Return [X, Y] of the center of cell containing provided text 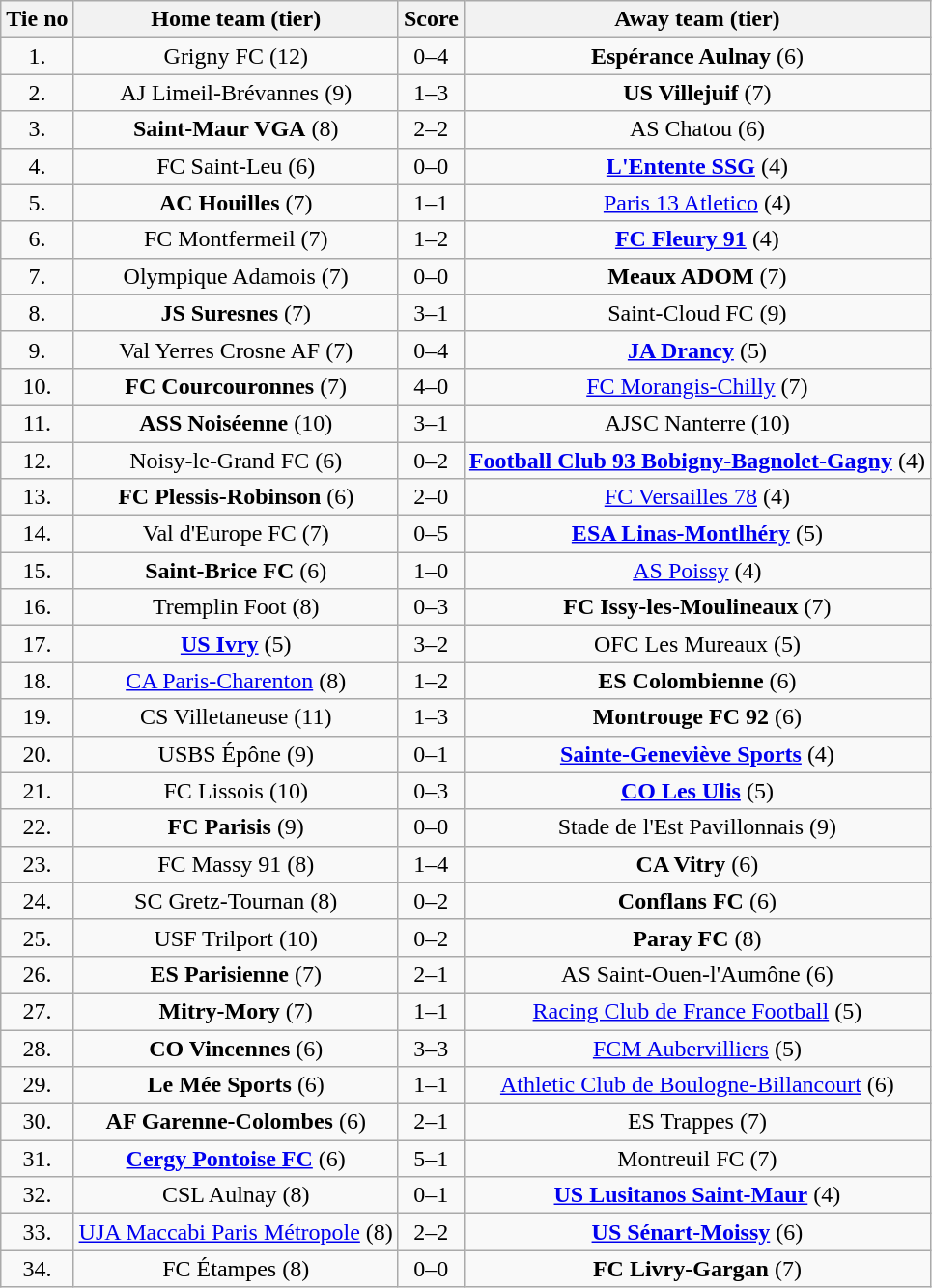
1–4 [431, 864]
24. [37, 901]
12. [37, 461]
7. [37, 276]
FC Livry-Gargan (7) [697, 1269]
SC Gretz-Tournan (8) [236, 901]
Paris 13 Atletico (4) [697, 203]
FC Parisis (9) [236, 827]
AS Saint-Ouen-l'Aumône (6) [697, 974]
FC Massy 91 (8) [236, 864]
US Sénart-Moissy (6) [697, 1232]
32. [37, 1195]
34. [37, 1269]
OFC Les Mureaux (5) [697, 644]
Montrouge FC 92 (6) [697, 717]
Tremplin Foot (8) [236, 607]
25. [37, 938]
FC Lissois (10) [236, 791]
14. [37, 534]
0–5 [431, 534]
3–3 [431, 1048]
6. [37, 239]
Paray FC (8) [697, 938]
15. [37, 571]
2. [37, 93]
Le Mée Sports (6) [236, 1085]
AS Chatou (6) [697, 129]
FC Saint-Leu (6) [236, 166]
31. [37, 1159]
FC Plessis-Robinson (6) [236, 497]
Football Club 93 Bobigny-Bagnolet-Gagny (4) [697, 461]
ES Colombienne (6) [697, 681]
29. [37, 1085]
Grigny FC (12) [236, 56]
L'Entente SSG (4) [697, 166]
FC Montfermeil (7) [236, 239]
4–0 [431, 386]
FCM Aubervilliers (5) [697, 1048]
1. [37, 56]
22. [37, 827]
AJ Limeil-Brévannes (9) [236, 93]
JS Suresnes (7) [236, 313]
FC Issy-les-Moulineaux (7) [697, 607]
Montreuil FC (7) [697, 1159]
CA Paris-Charenton (8) [236, 681]
USBS Épône (9) [236, 754]
FC Morangis-Chilly (7) [697, 386]
ASS Noiséenne (10) [236, 423]
17. [37, 644]
9. [37, 350]
Olympique Adamois (7) [236, 276]
USF Trilport (10) [236, 938]
US Lusitanos Saint-Maur (4) [697, 1195]
ESA Linas-Montlhéry (5) [697, 534]
3–2 [431, 644]
Cergy Pontoise FC (6) [236, 1159]
Saint-Cloud FC (9) [697, 313]
5. [37, 203]
11. [37, 423]
3. [37, 129]
21. [37, 791]
5–1 [431, 1159]
AC Houilles (7) [236, 203]
26. [37, 974]
ES Parisienne (7) [236, 974]
Conflans FC (6) [697, 901]
US Villejuif (7) [697, 93]
Noisy-le-Grand FC (6) [236, 461]
Sainte-Geneviève Sports (4) [697, 754]
FC Étampes (8) [236, 1269]
CA Vitry (6) [697, 864]
Home team (tier) [236, 19]
FC Fleury 91 (4) [697, 239]
Stade de l'Est Pavillonnais (9) [697, 827]
AS Poissy (4) [697, 571]
AJSC Nanterre (10) [697, 423]
US Ivry (5) [236, 644]
Val Yerres Crosne AF (7) [236, 350]
8. [37, 313]
CSL Aulnay (8) [236, 1195]
19. [37, 717]
FC Versailles 78 (4) [697, 497]
33. [37, 1232]
Tie no [37, 19]
20. [37, 754]
27. [37, 1011]
CS Villetaneuse (11) [236, 717]
UJA Maccabi Paris Métropole (8) [236, 1232]
Athletic Club de Boulogne-Billancourt (6) [697, 1085]
Mitry-Mory (7) [236, 1011]
23. [37, 864]
30. [37, 1122]
FC Courcouronnes (7) [236, 386]
Away team (tier) [697, 19]
18. [37, 681]
Meaux ADOM (7) [697, 276]
Saint-Maur VGA (8) [236, 129]
1–0 [431, 571]
Racing Club de France Football (5) [697, 1011]
CO Vincennes (6) [236, 1048]
AF Garenne-Colombes (6) [236, 1122]
CO Les Ulis (5) [697, 791]
Score [431, 19]
Val d'Europe FC (7) [236, 534]
2–0 [431, 497]
16. [37, 607]
Espérance Aulnay (6) [697, 56]
JA Drancy (5) [697, 350]
4. [37, 166]
13. [37, 497]
ES Trappes (7) [697, 1122]
28. [37, 1048]
10. [37, 386]
Saint-Brice FC (6) [236, 571]
